Output the (X, Y) coordinate of the center of the cell containing the given text.  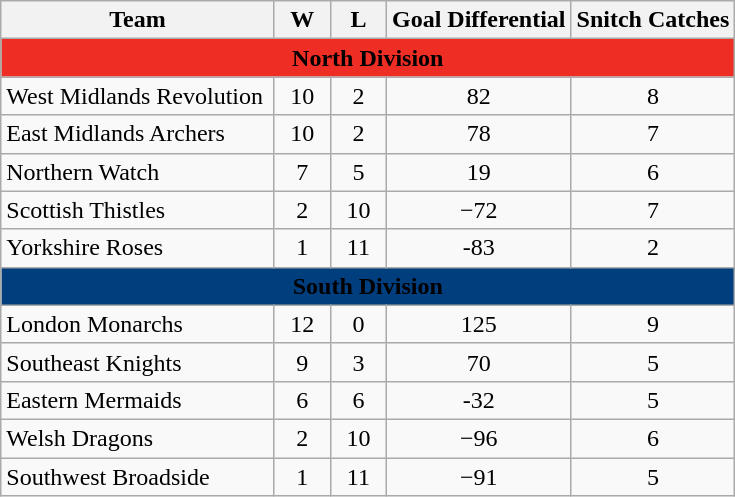
−91 (478, 477)
Northern Watch (138, 172)
Southwest Broadside (138, 477)
8 (653, 96)
78 (478, 134)
19 (478, 172)
Welsh Dragons (138, 438)
West Midlands Revolution (138, 96)
London Monarchs (138, 324)
East Midlands Archers (138, 134)
L (358, 20)
70 (478, 362)
North Division (368, 58)
125 (478, 324)
Southeast Knights (138, 362)
3 (358, 362)
−96 (478, 438)
12 (302, 324)
Yorkshire Roses (138, 248)
0 (358, 324)
Snitch Catches (653, 20)
-83 (478, 248)
Eastern Mermaids (138, 400)
Scottish Thistles (138, 210)
W (302, 20)
−72 (478, 210)
82 (478, 96)
Goal Differential (478, 20)
South Division (368, 286)
-32 (478, 400)
Team (138, 20)
